For the text-containing cell, return its midpoint in [x, y] coordinate format. 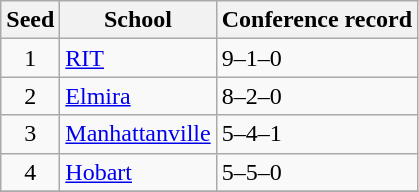
Conference record [316, 20]
1 [30, 58]
4 [30, 172]
RIT [138, 58]
2 [30, 96]
8–2–0 [316, 96]
5–5–0 [316, 172]
9–1–0 [316, 58]
Manhattanville [138, 134]
Elmira [138, 96]
Hobart [138, 172]
5–4–1 [316, 134]
Seed [30, 20]
3 [30, 134]
School [138, 20]
